Pinpoint the cell where the given text exists, returning its [x, y] midpoint coordinate. 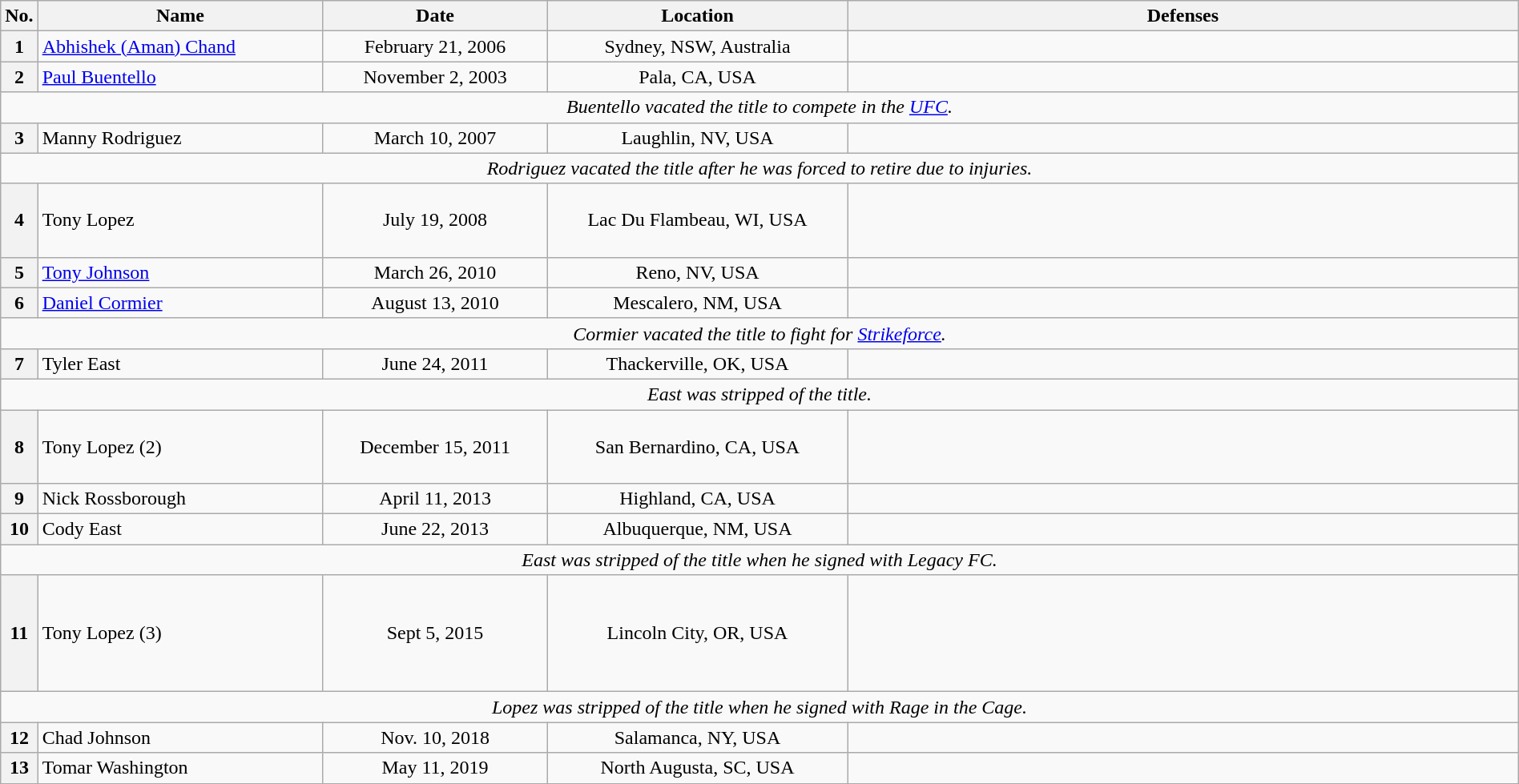
Sept 5, 2015 [436, 633]
11 [19, 633]
East was stripped of the title when he signed with Legacy FC. [759, 560]
No. [19, 16]
Cody East [180, 529]
Mescalero, NM, USA [697, 303]
1 [19, 46]
Nick Rossborough [180, 499]
Rodriguez vacated the title after he was forced to retire due to injuries. [759, 168]
Highland, CA, USA [697, 499]
Location [697, 16]
June 22, 2013 [436, 529]
5 [19, 272]
Tony Lopez [180, 220]
April 11, 2013 [436, 499]
Salamanca, NY, USA [697, 738]
2 [19, 77]
8 [19, 447]
Chad Johnson [180, 738]
August 13, 2010 [436, 303]
Name [180, 16]
North Augusta, SC, USA [697, 768]
Tyler East [180, 364]
December 15, 2011 [436, 447]
Reno, NV, USA [697, 272]
6 [19, 303]
East was stripped of the title. [759, 394]
July 19, 2008 [436, 220]
Cormier vacated the title to fight for Strikeforce. [759, 333]
Date [436, 16]
November 2, 2003 [436, 77]
February 21, 2006 [436, 46]
Paul Buentello [180, 77]
Abhishek (Aman) Chand [180, 46]
Thackerville, OK, USA [697, 364]
Daniel Cormier [180, 303]
March 26, 2010 [436, 272]
3 [19, 138]
Tony Lopez (2) [180, 447]
Pala, CA, USA [697, 77]
Tony Lopez (3) [180, 633]
7 [19, 364]
June 24, 2011 [436, 364]
9 [19, 499]
May 11, 2019 [436, 768]
12 [19, 738]
Manny Rodriguez [180, 138]
Sydney, NSW, Australia [697, 46]
Tomar Washington [180, 768]
13 [19, 768]
San Bernardino, CA, USA [697, 447]
Buentello vacated the title to compete in the UFC. [759, 107]
Lopez was stripped of the title when he signed with Rage in the Cage. [759, 707]
Nov. 10, 2018 [436, 738]
4 [19, 220]
Lincoln City, OR, USA [697, 633]
Laughlin, NV, USA [697, 138]
Albuquerque, NM, USA [697, 529]
10 [19, 529]
Lac Du Flambeau, WI, USA [697, 220]
March 10, 2007 [436, 138]
Defenses [1183, 16]
Tony Johnson [180, 272]
